Output the (X, Y) coordinate of the center of the cell containing the given text.  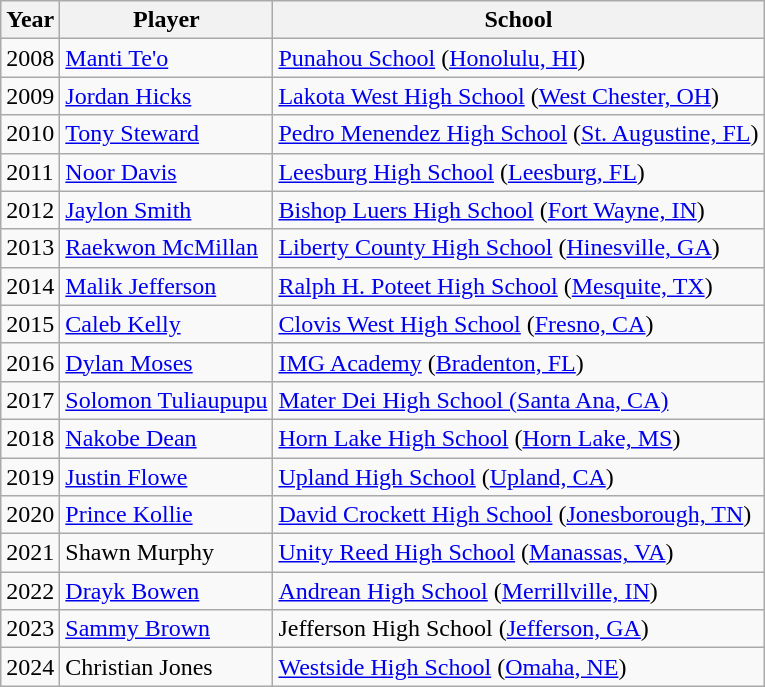
2009 (30, 96)
Player (166, 20)
Liberty County High School (Hinesville, GA) (518, 248)
Lakota West High School (West Chester, OH) (518, 96)
Nakobe Dean (166, 438)
Prince Kollie (166, 515)
Tony Steward (166, 134)
Manti Te'o (166, 58)
Noor Davis (166, 172)
2008 (30, 58)
2013 (30, 248)
Pedro Menendez High School (St. Augustine, FL) (518, 134)
Drayk Bowen (166, 591)
IMG Academy (Bradenton, FL) (518, 362)
Bishop Luers High School (Fort Wayne, IN) (518, 210)
Jordan Hicks (166, 96)
Dylan Moses (166, 362)
2022 (30, 591)
2014 (30, 286)
2020 (30, 515)
Jefferson High School (Jefferson, GA) (518, 629)
2023 (30, 629)
2021 (30, 553)
Clovis West High School (Fresno, CA) (518, 324)
David Crockett High School (Jonesborough, TN) (518, 515)
2011 (30, 172)
Punahou School (Honolulu, HI) (518, 58)
Leesburg High School (Leesburg, FL) (518, 172)
Horn Lake High School (Horn Lake, MS) (518, 438)
2010 (30, 134)
Andrean High School (Merrillville, IN) (518, 591)
Mater Dei High School (Santa Ana, CA) (518, 400)
Unity Reed High School (Manassas, VA) (518, 553)
2024 (30, 667)
School (518, 20)
Upland High School (Upland, CA) (518, 477)
2012 (30, 210)
Westside High School (Omaha, NE) (518, 667)
2018 (30, 438)
Ralph H. Poteet High School (Mesquite, TX) (518, 286)
Malik Jefferson (166, 286)
2019 (30, 477)
2017 (30, 400)
Year (30, 20)
Justin Flowe (166, 477)
Jaylon Smith (166, 210)
2016 (30, 362)
Christian Jones (166, 667)
Sammy Brown (166, 629)
2015 (30, 324)
Shawn Murphy (166, 553)
Solomon Tuliaupupu (166, 400)
Caleb Kelly (166, 324)
Raekwon McMillan (166, 248)
